Locate the cell with the specified text and output its (X, Y) center coordinate. 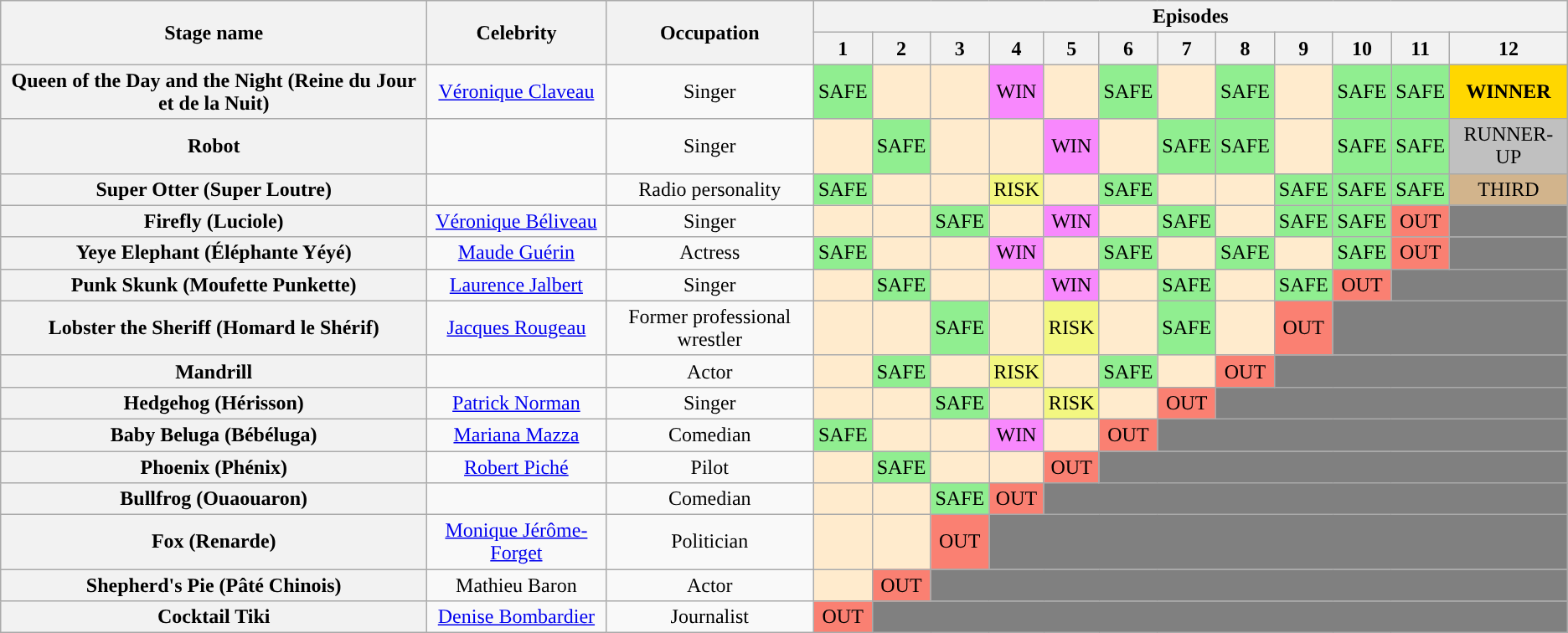
4 (1017, 49)
Punk Skunk (Moufette Punkette) (214, 285)
Robot (214, 146)
12 (1509, 49)
11 (1421, 49)
Celebrity (516, 33)
2 (901, 49)
Jacques Rougeau (516, 328)
8 (1246, 49)
Fox (Renarde) (214, 543)
Mariana Mazza (516, 435)
Former professional wrestler (709, 328)
THIRD (1509, 189)
Queen of the Day and the Night (Reine du Jour et de la Nuit) (214, 92)
Actress (709, 253)
Radio personality (709, 189)
Véronique Béliveau (516, 221)
Phoenix (Phénix) (214, 466)
Shepherd's Pie (Pâté Chinois) (214, 585)
Mathieu Baron (516, 585)
1 (843, 49)
7 (1187, 49)
Journalist (709, 617)
Super Otter (Super Loutre) (214, 189)
6 (1128, 49)
Patrick Norman (516, 403)
Mandrill (214, 371)
5 (1071, 49)
Episodes (1190, 17)
Monique Jérôme-Forget (516, 543)
Robert Piché (516, 466)
Occupation (709, 33)
Firefly (Luciole) (214, 221)
10 (1362, 49)
Denise Bombardier (516, 617)
Politician (709, 543)
Bullfrog (Ouaouaron) (214, 499)
Lobster the Sheriff (Homard le Shérif) (214, 328)
Maude Guérin (516, 253)
3 (960, 49)
RUNNER-UP (1509, 146)
Cocktail Tiki (214, 617)
Laurence Jalbert (516, 285)
Véronique Claveau (516, 92)
9 (1303, 49)
WINNER (1509, 92)
Pilot (709, 466)
Stage name (214, 33)
Yeye Elephant (Éléphante Yéyé) (214, 253)
Baby Beluga (Bébéluga) (214, 435)
Hedgehog (Hérisson) (214, 403)
